Output the [X, Y] coordinate of the center of the cell containing the given text.  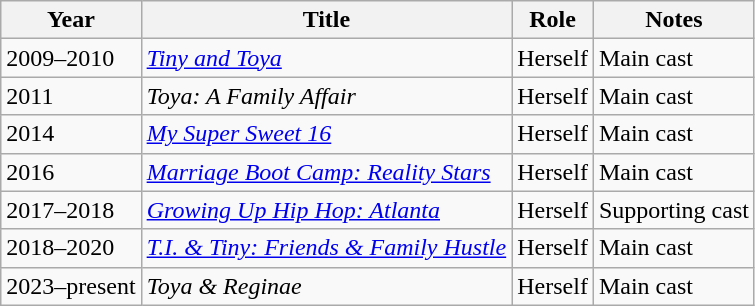
Tiny and Toya [326, 58]
2009–2010 [71, 58]
Toya: A Family Affair [326, 96]
Year [71, 20]
2018–2020 [71, 248]
T.I. & Tiny: Friends & Family Hustle [326, 248]
2023–present [71, 286]
Role [553, 20]
2014 [71, 134]
2017–2018 [71, 210]
2011 [71, 96]
2016 [71, 172]
Growing Up Hip Hop: Atlanta [326, 210]
Toya & Reginae [326, 286]
My Super Sweet 16 [326, 134]
Title [326, 20]
Supporting cast [674, 210]
Marriage Boot Camp: Reality Stars [326, 172]
Notes [674, 20]
